Return (x, y) of the center of cell containing provided text 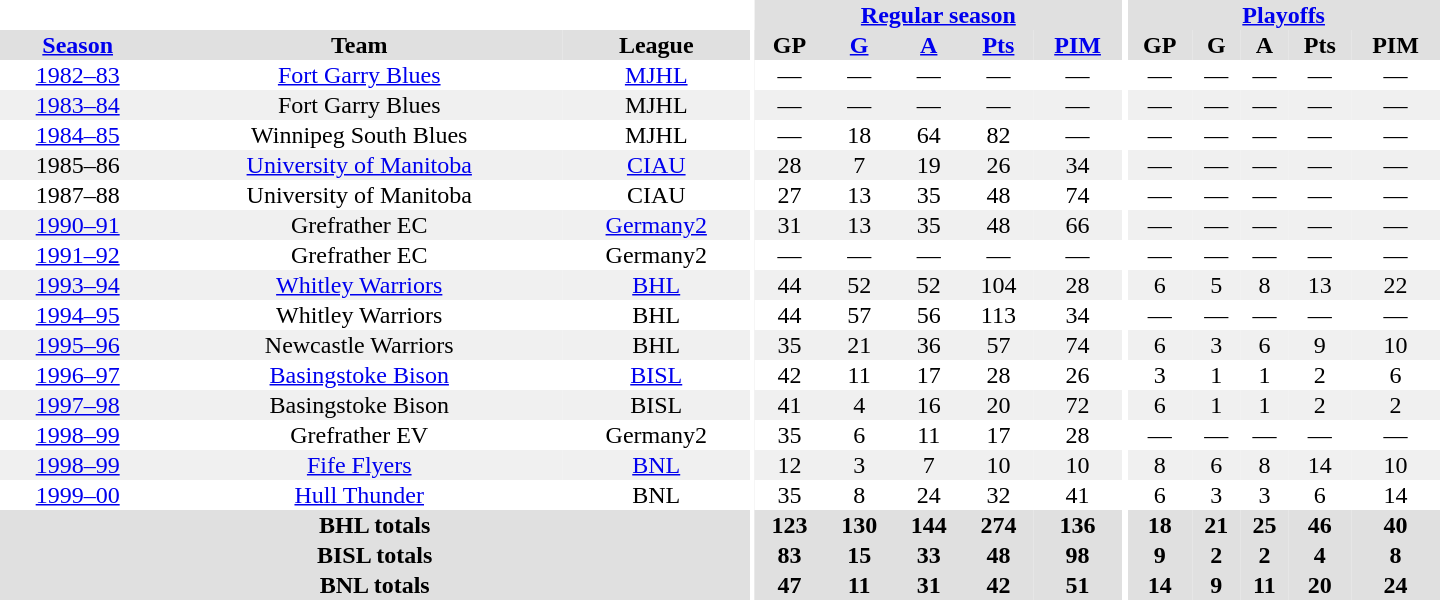
5 (1216, 285)
1982–83 (78, 75)
144 (929, 525)
51 (1078, 585)
40 (1396, 525)
104 (999, 285)
22 (1396, 285)
274 (999, 525)
1990–91 (78, 225)
130 (859, 525)
BNL totals (374, 585)
16 (929, 405)
League (656, 45)
113 (999, 315)
123 (790, 525)
56 (929, 315)
36 (929, 345)
98 (1078, 555)
83 (790, 555)
Newcastle Warriors (359, 345)
66 (1078, 225)
27 (790, 195)
1991–92 (78, 255)
BHL totals (374, 525)
Hull Thunder (359, 495)
19 (929, 165)
1993–94 (78, 285)
1997–98 (78, 405)
Team (359, 45)
136 (1078, 525)
12 (790, 465)
Regular season (938, 15)
1984–85 (78, 135)
32 (999, 495)
46 (1320, 525)
Winnipeg South Blues (359, 135)
1985–86 (78, 165)
Grefrather EV (359, 435)
Playoffs (1284, 15)
Season (78, 45)
72 (1078, 405)
1994–95 (78, 315)
1996–97 (78, 375)
82 (999, 135)
1983–84 (78, 105)
Fife Flyers (359, 465)
33 (929, 555)
1999–00 (78, 495)
25 (1264, 525)
1987–88 (78, 195)
15 (859, 555)
BISL totals (374, 555)
1995–96 (78, 345)
47 (790, 585)
64 (929, 135)
